Search for the cell housing the specified text and yield its [x, y] center coordinate. 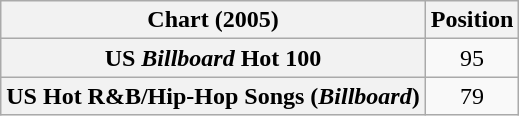
95 [472, 58]
Chart (2005) [213, 20]
Position [472, 20]
US Billboard Hot 100 [213, 58]
US Hot R&B/Hip-Hop Songs (Billboard) [213, 96]
79 [472, 96]
